From the cell containing the given text, extract its center point as (X, Y) coordinate. 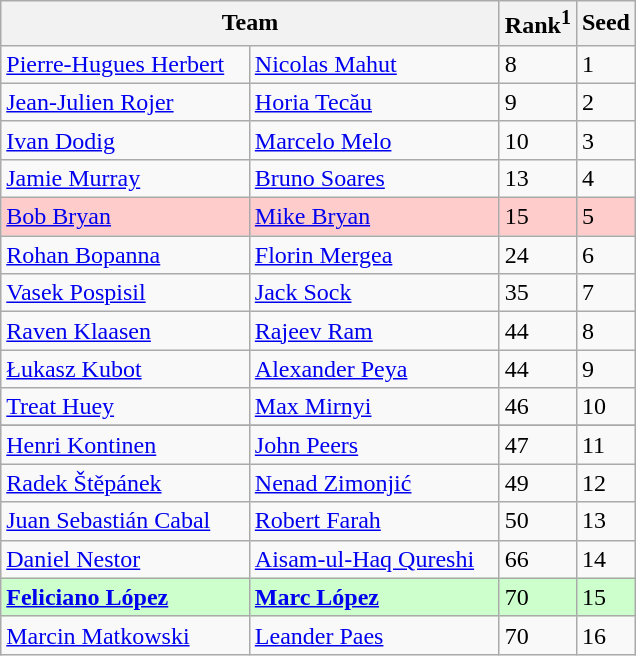
Alexander Peya (374, 369)
Mike Bryan (374, 217)
Rohan Bopanna (126, 255)
Radek Štěpánek (126, 483)
1 (606, 64)
Ivan Dodig (126, 140)
Horia Tecău (374, 102)
Pierre-Hugues Herbert (126, 64)
Rajeev Ram (374, 331)
35 (538, 293)
Robert Farah (374, 521)
Bob Bryan (126, 217)
7 (606, 293)
Marcin Matkowski (126, 635)
16 (606, 635)
John Peers (374, 445)
46 (538, 407)
Daniel Nestor (126, 559)
Nicolas Mahut (374, 64)
11 (606, 445)
3 (606, 140)
Jean-Julien Rojer (126, 102)
12 (606, 483)
Rank1 (538, 24)
Marcelo Melo (374, 140)
49 (538, 483)
2 (606, 102)
Marc López (374, 597)
Łukasz Kubot (126, 369)
14 (606, 559)
Treat Huey (126, 407)
Aisam-ul-Haq Qureshi (374, 559)
Vasek Pospisil (126, 293)
Jack Sock (374, 293)
Juan Sebastián Cabal (126, 521)
4 (606, 178)
Florin Mergea (374, 255)
50 (538, 521)
Raven Klaasen (126, 331)
5 (606, 217)
66 (538, 559)
Feliciano López (126, 597)
Henri Kontinen (126, 445)
Jamie Murray (126, 178)
24 (538, 255)
Team (250, 24)
Seed (606, 24)
Leander Paes (374, 635)
47 (538, 445)
Max Mirnyi (374, 407)
Bruno Soares (374, 178)
6 (606, 255)
Nenad Zimonjić (374, 483)
